Capture the cell that displays the provided text and extract its [X, Y] central coordinate. 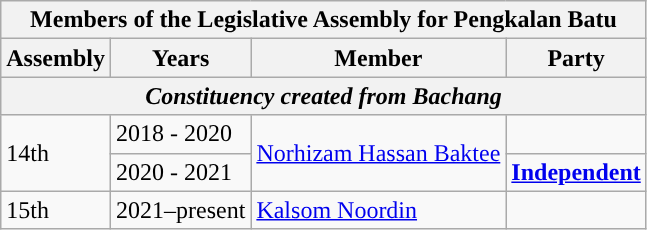
2021–present [180, 210]
Party [576, 58]
Norhizam Hassan Baktee [378, 153]
Assembly [56, 58]
Members of the Legislative Assembly for Pengkalan Batu [324, 20]
2020 - 2021 [180, 172]
2018 - 2020 [180, 134]
Member [378, 58]
14th [56, 153]
Kalsom Noordin [378, 210]
Years [180, 58]
Independent [576, 172]
Constituency created from Bachang [324, 96]
15th [56, 210]
